Scan for the cell matching the given text and deliver its (X, Y) coordinate at center. 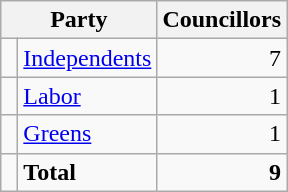
Labor (88, 96)
Greens (88, 134)
Total (88, 172)
Independents (88, 58)
Party (79, 20)
7 (222, 58)
Councillors (222, 20)
9 (222, 172)
